Find where the given text appears and provide that cell's center as (x, y) coordinate. 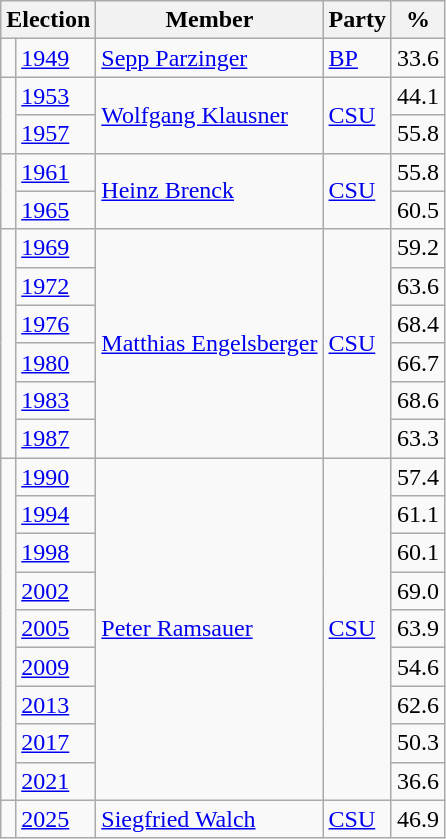
Wolfgang Klausner (210, 115)
Heinz Brenck (210, 191)
Party (357, 20)
69.0 (418, 591)
1994 (56, 515)
1987 (56, 438)
Member (210, 20)
Peter Ramsauer (210, 630)
1972 (56, 286)
2005 (56, 629)
1969 (56, 248)
62.6 (418, 705)
63.3 (418, 438)
1980 (56, 362)
33.6 (418, 58)
1990 (56, 477)
Siegfried Walch (210, 819)
1983 (56, 400)
50.3 (418, 743)
2017 (56, 743)
36.6 (418, 781)
61.1 (418, 515)
68.6 (418, 400)
68.4 (418, 324)
44.1 (418, 96)
Matthias Engelsberger (210, 343)
Election (48, 20)
1998 (56, 553)
2002 (56, 591)
2009 (56, 667)
59.2 (418, 248)
1961 (56, 172)
57.4 (418, 477)
60.1 (418, 553)
60.5 (418, 210)
BP (357, 58)
1953 (56, 96)
1976 (56, 324)
54.6 (418, 667)
46.9 (418, 819)
2013 (56, 705)
% (418, 20)
66.7 (418, 362)
Sepp Parzinger (210, 58)
1965 (56, 210)
2025 (56, 819)
63.6 (418, 286)
2021 (56, 781)
1957 (56, 134)
63.9 (418, 629)
1949 (56, 58)
